Extract the (X, Y) coordinate from the center of the cell holding the provided text.  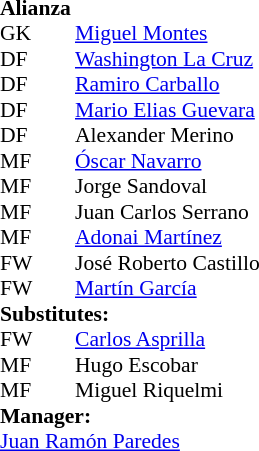
GK (19, 33)
